Search for the cell housing the specified text and yield its [X, Y] center coordinate. 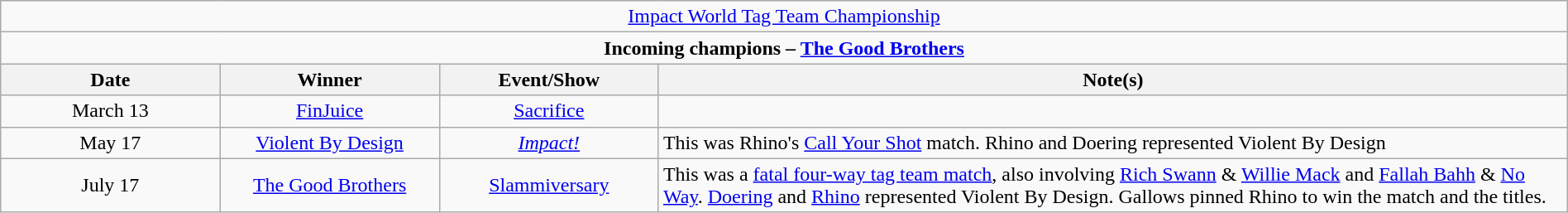
Slammiversary [549, 186]
Date [111, 80]
FinJuice [329, 111]
Event/Show [549, 80]
May 17 [111, 143]
Note(s) [1113, 80]
July 17 [111, 186]
This was Rhino's Call Your Shot match. Rhino and Doering represented Violent By Design [1113, 143]
March 13 [111, 111]
Impact World Tag Team Championship [784, 17]
The Good Brothers [329, 186]
Impact! [549, 143]
Violent By Design [329, 143]
Incoming champions – The Good Brothers [784, 48]
Sacrifice [549, 111]
Winner [329, 80]
